Detect which cell encompasses the target text, then output its [x, y] center coordinate. 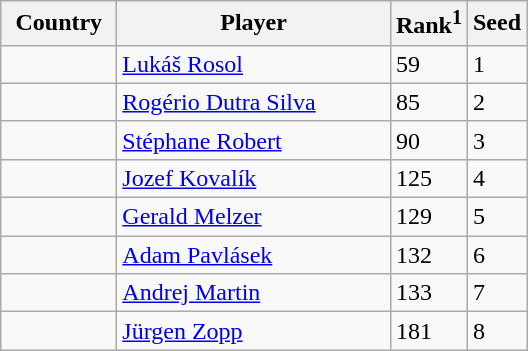
Seed [496, 24]
3 [496, 140]
Rank1 [428, 24]
Jürgen Zopp [254, 331]
132 [428, 255]
8 [496, 331]
4 [496, 178]
Player [254, 24]
125 [428, 178]
90 [428, 140]
59 [428, 64]
5 [496, 217]
7 [496, 293]
2 [496, 102]
Lukáš Rosol [254, 64]
Stéphane Robert [254, 140]
6 [496, 255]
133 [428, 293]
Gerald Melzer [254, 217]
1 [496, 64]
Rogério Dutra Silva [254, 102]
Andrej Martin [254, 293]
85 [428, 102]
Adam Pavlásek [254, 255]
Jozef Kovalík [254, 178]
181 [428, 331]
129 [428, 217]
Country [59, 24]
